Search for the cell housing the specified text and yield its [X, Y] center coordinate. 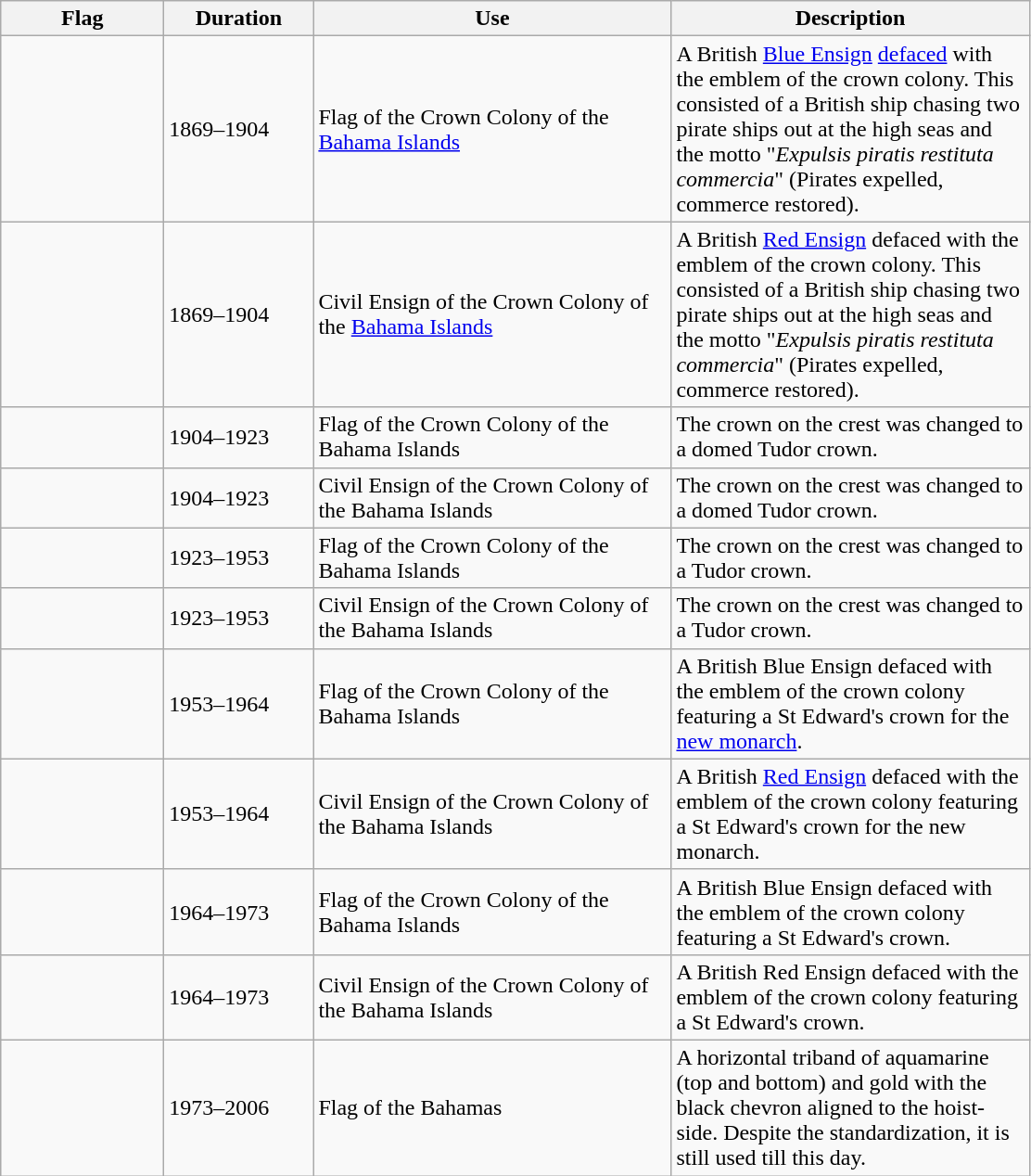
1973–2006 [239, 1107]
A British Blue Ensign defaced with the emblem of the crown colony featuring a St Edward's crown. [850, 912]
Use [492, 19]
Duration [239, 19]
Flag of the Bahamas [492, 1107]
Description [850, 19]
A British Red Ensign defaced with the emblem of the crown colony featuring a St Edward's crown for the new monarch. [850, 814]
Flag [83, 19]
A British Blue Ensign defaced with the emblem of the crown colony featuring a St Edward's crown for the new monarch. [850, 703]
A British Red Ensign defaced with the emblem of the crown colony featuring a St Edward's crown. [850, 997]
